Provide the (X, Y) coordinate of the cell's center where the given text is located.  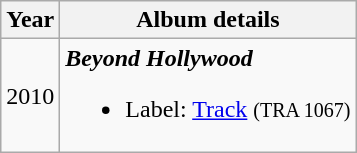
2010 (30, 96)
Year (30, 20)
Album details (208, 20)
Beyond HollywoodLabel: Track (TRA 1067) (208, 96)
